Find where the given text appears and provide that cell's center as (X, Y) coordinate. 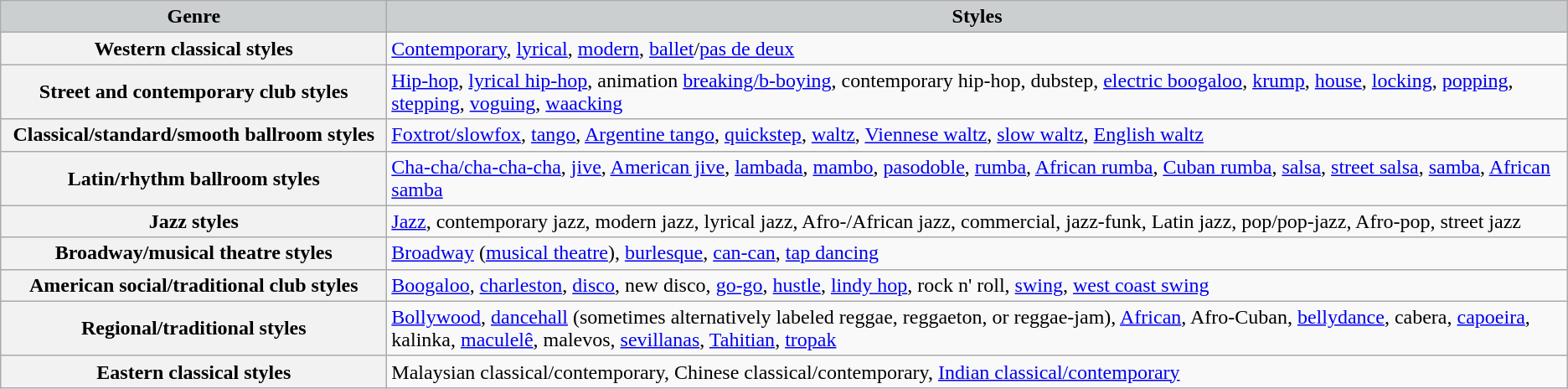
Jazz styles (194, 221)
Contemporary, lyrical, modern, ballet/pas de deux (977, 49)
American social/traditional club styles (194, 285)
Regional/traditional styles (194, 329)
Malaysian classical/contemporary, Chinese classical/contemporary, Indian classical/contemporary (977, 371)
Broadway/musical theatre styles (194, 253)
Jazz, contemporary jazz, modern jazz, lyrical jazz, Afro-/African jazz, commercial, jazz-funk, Latin jazz, pop/pop-jazz, Afro-pop, street jazz (977, 221)
Genre (194, 17)
Broadway (musical theatre), burlesque, can-can, tap dancing (977, 253)
Classical/standard/smooth ballroom styles (194, 135)
Latin/rhythm ballroom styles (194, 178)
Street and contemporary club styles (194, 92)
Styles (977, 17)
Cha-cha/cha-cha-cha, jive, American jive, lambada, mambo, pasodoble, rumba, African rumba, Cuban rumba, salsa, street salsa, samba, African samba (977, 178)
Boogaloo, charleston, disco, new disco, go-go, hustle, lindy hop, rock n' roll, swing, west coast swing (977, 285)
Eastern classical styles (194, 371)
Foxtrot/slowfox, tango, Argentine tango, quickstep, waltz, Viennese waltz, slow waltz, English waltz (977, 135)
Western classical styles (194, 49)
